From the cell containing the given text, extract its center point as [X, Y] coordinate. 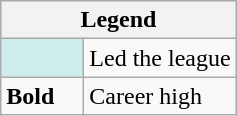
Legend [118, 20]
Led the league [160, 58]
Career high [160, 96]
Bold [42, 96]
